Search for the cell housing the specified text and yield its (X, Y) center coordinate. 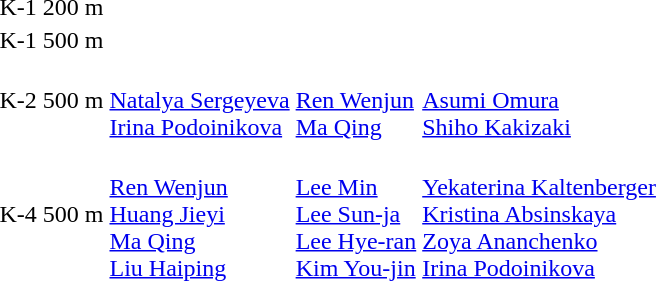
Ren WenjunMa Qing (356, 100)
Natalya SergeyevaIrina Podoinikova (200, 100)
